For the text-containing cell, return its midpoint in [x, y] coordinate format. 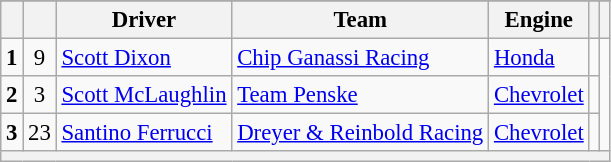
Santino Ferrucci [144, 133]
9 [40, 58]
Scott Dixon [144, 58]
Engine [539, 20]
2 [12, 95]
Team [360, 20]
Driver [144, 20]
Scott McLaughlin [144, 95]
Honda [539, 58]
Team Penske [360, 95]
23 [40, 133]
Dreyer & Reinbold Racing [360, 133]
Chip Ganassi Racing [360, 58]
1 [12, 58]
